Return (X, Y) of the center of cell containing provided text 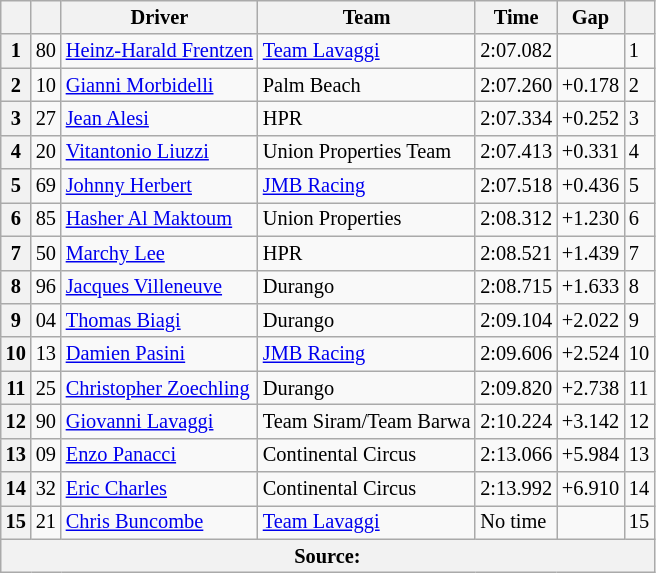
No time (516, 522)
Team Siram/Team Barwa (366, 421)
2:08.312 (516, 219)
+1.439 (590, 253)
2:13.992 (516, 489)
2:07.518 (516, 186)
Source: (328, 556)
2:10.224 (516, 421)
Marchy Lee (160, 253)
2:07.082 (516, 51)
Jacques Villeneuve (160, 287)
Union Properties (366, 219)
09 (46, 455)
Christopher Zoechling (160, 388)
Palm Beach (366, 85)
27 (46, 118)
+6.910 (590, 489)
69 (46, 186)
+1.633 (590, 287)
+0.331 (590, 152)
Gianni Morbidelli (160, 85)
Union Properties Team (366, 152)
2:09.820 (516, 388)
85 (46, 219)
20 (46, 152)
21 (46, 522)
Vitantonio Liuzzi (160, 152)
+5.984 (590, 455)
Hasher Al Maktoum (160, 219)
+2.738 (590, 388)
Thomas Biagi (160, 320)
32 (46, 489)
90 (46, 421)
Chris Buncombe (160, 522)
96 (46, 287)
2:09.104 (516, 320)
2:08.521 (516, 253)
Giovanni Lavaggi (160, 421)
Enzo Panacci (160, 455)
+3.142 (590, 421)
Johnny Herbert (160, 186)
+2.524 (590, 354)
50 (46, 253)
Eric Charles (160, 489)
Time (516, 17)
2:13.066 (516, 455)
Driver (160, 17)
Heinz-Harald Frentzen (160, 51)
+0.252 (590, 118)
Jean Alesi (160, 118)
2:09.606 (516, 354)
+1.230 (590, 219)
Gap (590, 17)
80 (46, 51)
Damien Pasini (160, 354)
2:07.334 (516, 118)
+0.436 (590, 186)
+2.022 (590, 320)
25 (46, 388)
Team (366, 17)
2:08.715 (516, 287)
2:07.413 (516, 152)
2:07.260 (516, 85)
+0.178 (590, 85)
04 (46, 320)
